Locate the cell with the specified text and output its (X, Y) center coordinate. 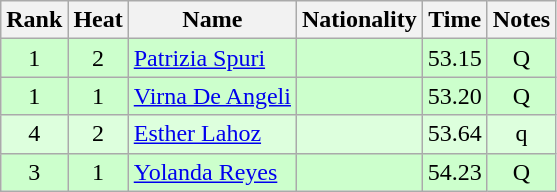
Patrizia Spuri (212, 58)
53.64 (454, 134)
Notes (521, 20)
53.15 (454, 58)
Virna De Angeli (212, 96)
53.20 (454, 96)
Nationality (359, 20)
54.23 (454, 172)
4 (34, 134)
3 (34, 172)
Name (212, 20)
Time (454, 20)
q (521, 134)
Rank (34, 20)
Esther Lahoz (212, 134)
Heat (98, 20)
Yolanda Reyes (212, 172)
